Locate the cell with the specified text and output its [x, y] center coordinate. 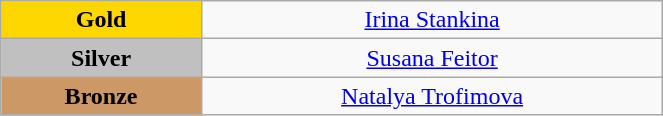
Irina Stankina [432, 20]
Susana Feitor [432, 58]
Natalya Trofimova [432, 96]
Silver [102, 58]
Gold [102, 20]
Bronze [102, 96]
